Scan for the cell matching the given text and deliver its (X, Y) coordinate at center. 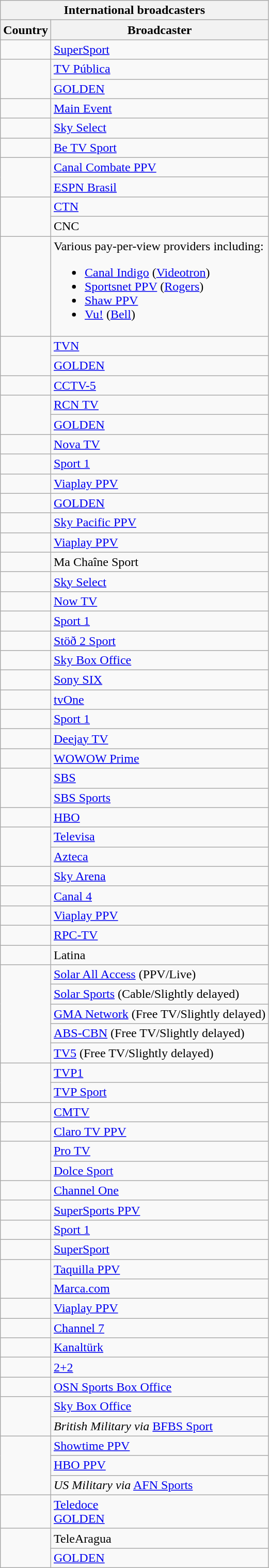
Channel 7 (159, 1328)
Now TV (159, 601)
Azteca (159, 856)
OSN Sports Box Office (159, 1387)
RPC-TV (159, 935)
Televisa (159, 837)
TV Pública (159, 69)
Various pay-per-view providers including:Canal Indigo (Videotron)Sportsnet PPV (Rogers)Shaw PPVVu! (Bell) (159, 286)
TVN (159, 346)
Canal 4 (159, 896)
Solar All Access (PPV/Live) (159, 975)
Channel One (159, 1190)
Deejay TV (159, 739)
Nova TV (159, 444)
CCTV-5 (159, 385)
Sky Arena (159, 876)
TVP1 (159, 1073)
Sony SIX (159, 680)
tvOne (159, 700)
Dolce Sport (159, 1171)
Taquilla PPV (159, 1269)
HBO PPV (159, 1465)
Pro TV (159, 1151)
Broadcaster (159, 30)
CMTV (159, 1112)
Country (26, 30)
TVP Sport (159, 1092)
SuperSports PPV (159, 1210)
2+2 (159, 1367)
Main Event (159, 108)
Ma Chaîne Sport (159, 562)
Latina (159, 955)
GMA Network (Free TV/Slightly delayed) (159, 1014)
RCN TV (159, 405)
TeleAragua (159, 1538)
International broadcasters (134, 10)
TV5 (Free TV/Slightly delayed) (159, 1053)
British Military via BFBS Sport (159, 1426)
Showtime PPV (159, 1446)
SBS Sports (159, 798)
Canal Combate PPV (159, 167)
Be TV Sport (159, 148)
Sky Pacific PPV (159, 523)
CNC (159, 226)
Marca.com (159, 1289)
ESPN Brasil (159, 187)
Claro TV PPV (159, 1131)
ABS-CBN (Free TV/Slightly delayed) (159, 1033)
US Military via AFN Sports (159, 1485)
Kanaltürk (159, 1348)
Stöð 2 Sport (159, 640)
HBO (159, 817)
WOWOW Prime (159, 758)
SBS (159, 778)
Solar Sports (Cable/Slightly delayed) (159, 994)
CTN (159, 206)
TeledoceGOLDEN (159, 1512)
